Search for the cell housing the specified text and yield its (x, y) center coordinate. 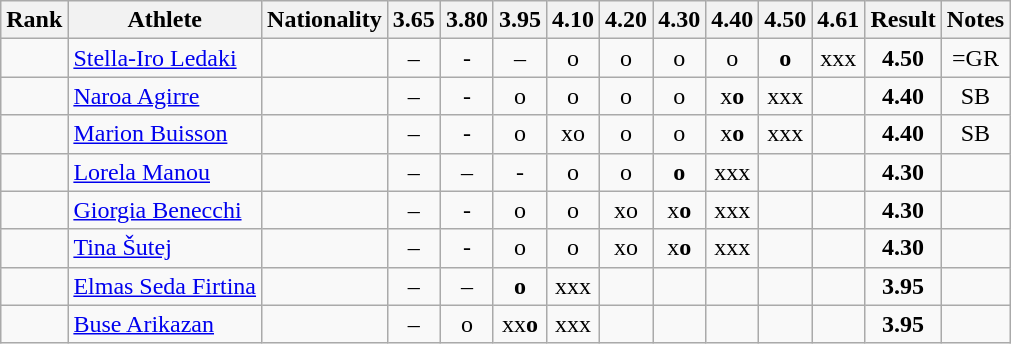
Marion Buisson (165, 134)
Naroa Agirre (165, 96)
3.80 (466, 20)
Stella-Iro Ledaki (165, 58)
4.61 (838, 20)
Lorela Manou (165, 172)
Tina Šutej (165, 248)
Buse Arikazan (165, 324)
4.10 (572, 20)
3.65 (414, 20)
=GR (975, 58)
Athlete (165, 20)
4.20 (626, 20)
Nationality (325, 20)
xxo (520, 324)
Rank (34, 20)
Giorgia Benecchi (165, 210)
Notes (975, 20)
Result (903, 20)
Elmas Seda Firtina (165, 286)
